Identify which cell holds the provided text, then report its [x, y] central coordinate. 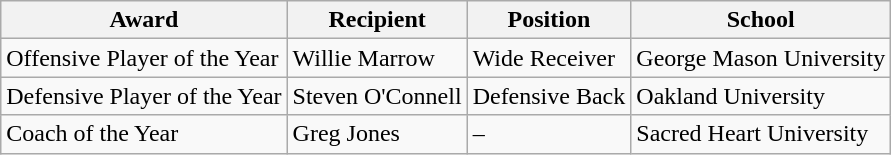
School [761, 20]
Coach of the Year [144, 134]
Oakland University [761, 96]
George Mason University [761, 58]
Defensive Player of the Year [144, 96]
Greg Jones [377, 134]
Position [549, 20]
Recipient [377, 20]
Offensive Player of the Year [144, 58]
Willie Marrow [377, 58]
– [549, 134]
Wide Receiver [549, 58]
Steven O'Connell [377, 96]
Defensive Back [549, 96]
Award [144, 20]
Sacred Heart University [761, 134]
